Find where the given text appears and provide that cell's center as [x, y] coordinate. 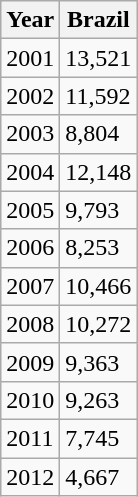
12,148 [98, 172]
8,804 [98, 134]
13,521 [98, 58]
2005 [30, 210]
2001 [30, 58]
2009 [30, 362]
10,466 [98, 286]
9,793 [98, 210]
Brazil [98, 20]
2011 [30, 438]
4,667 [98, 477]
11,592 [98, 96]
9,363 [98, 362]
2006 [30, 248]
2008 [30, 324]
2004 [30, 172]
Year [30, 20]
2002 [30, 96]
2012 [30, 477]
7,745 [98, 438]
8,253 [98, 248]
9,263 [98, 400]
2003 [30, 134]
10,272 [98, 324]
2007 [30, 286]
2010 [30, 400]
